From the cell containing the given text, extract its center point as (X, Y) coordinate. 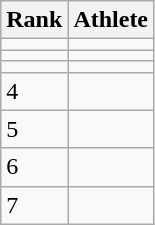
7 (34, 205)
Athlete (111, 20)
6 (34, 167)
Rank (34, 20)
5 (34, 129)
4 (34, 91)
